Locate the cell with the specified text and output its (X, Y) center coordinate. 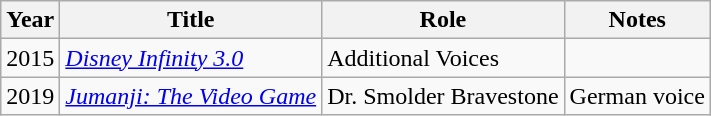
German voice (637, 96)
Year (30, 20)
Dr. Smolder Bravestone (443, 96)
Jumanji: The Video Game (191, 96)
Notes (637, 20)
Additional Voices (443, 58)
Role (443, 20)
Disney Infinity 3.0 (191, 58)
2019 (30, 96)
Title (191, 20)
2015 (30, 58)
